Locate the cell with the specified text and output its (x, y) center coordinate. 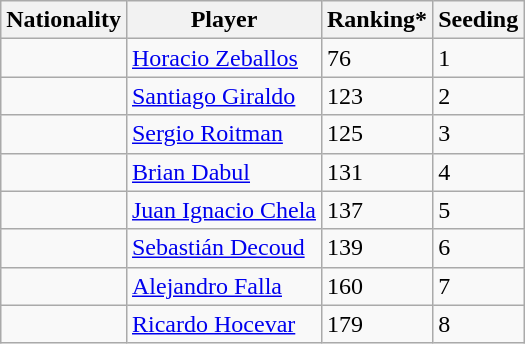
2 (478, 96)
Nationality (64, 20)
160 (376, 286)
139 (376, 248)
1 (478, 58)
Horacio Zeballos (224, 58)
123 (376, 96)
Seeding (478, 20)
3 (478, 134)
7 (478, 286)
76 (376, 58)
Sergio Roitman (224, 134)
8 (478, 324)
4 (478, 172)
Player (224, 20)
137 (376, 210)
Alejandro Falla (224, 286)
5 (478, 210)
6 (478, 248)
Santiago Giraldo (224, 96)
125 (376, 134)
131 (376, 172)
Ricardo Hocevar (224, 324)
Sebastián Decoud (224, 248)
Juan Ignacio Chela (224, 210)
Ranking* (376, 20)
Brian Dabul (224, 172)
179 (376, 324)
